Pinpoint the cell where the given text exists, returning its [x, y] midpoint coordinate. 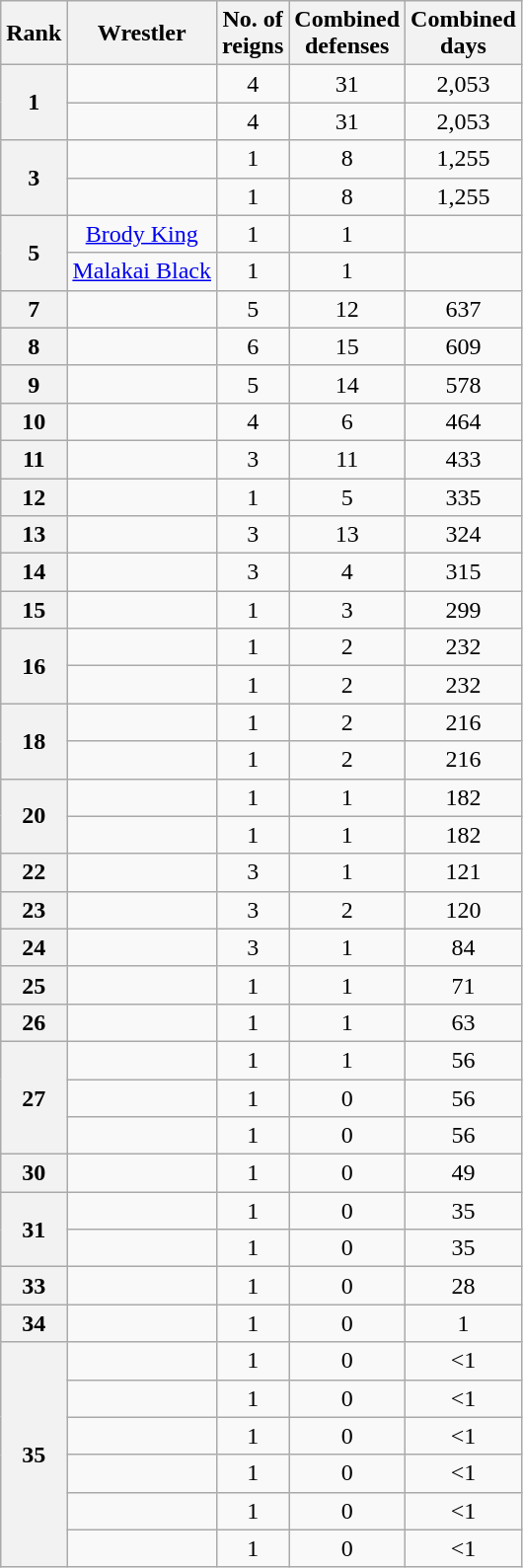
Rank [34, 34]
Combineddays [464, 34]
23 [34, 910]
609 [464, 346]
Combineddefenses [347, 34]
No. ofreigns [253, 34]
20 [34, 816]
49 [464, 1173]
33 [34, 1286]
9 [34, 384]
22 [34, 872]
28 [464, 1286]
324 [464, 535]
315 [464, 572]
433 [464, 459]
Malakai Black [142, 271]
7 [34, 309]
18 [34, 741]
637 [464, 309]
121 [464, 872]
578 [464, 384]
71 [464, 985]
84 [464, 947]
Wrestler [142, 34]
10 [34, 421]
24 [34, 947]
25 [34, 985]
30 [34, 1173]
27 [34, 1097]
34 [34, 1323]
120 [464, 910]
16 [34, 666]
299 [464, 610]
63 [464, 1022]
335 [464, 496]
Brody King [142, 234]
464 [464, 421]
26 [34, 1022]
